Detect which cell encompasses the target text, then output its [x, y] center coordinate. 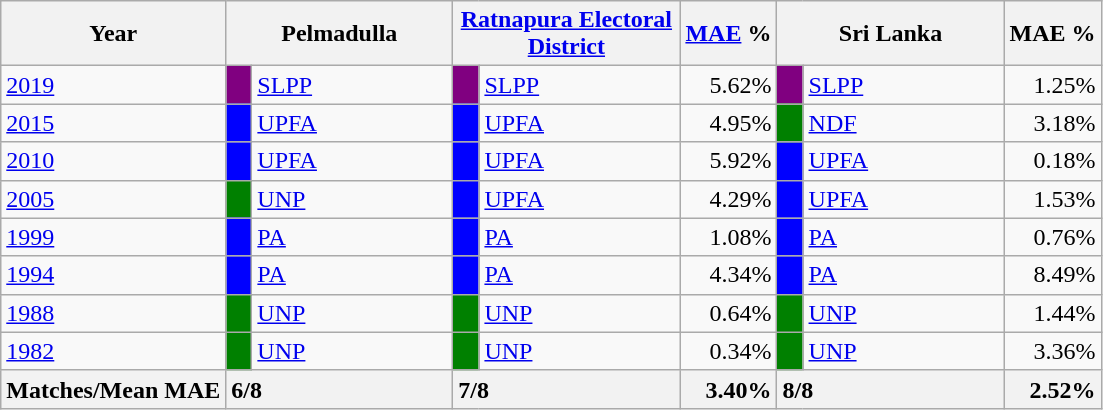
3.40% [728, 389]
0.76% [1052, 237]
6/8 [340, 389]
2010 [114, 161]
5.62% [728, 85]
2015 [114, 123]
4.34% [728, 275]
7/8 [566, 389]
8/8 [890, 389]
0.18% [1052, 161]
NDF [904, 123]
1.53% [1052, 199]
Year [114, 34]
3.36% [1052, 351]
8.49% [1052, 275]
4.95% [728, 123]
2019 [114, 85]
Sri Lanka [890, 34]
2.52% [1052, 389]
1988 [114, 313]
3.18% [1052, 123]
Pelmadulla [340, 34]
1982 [114, 351]
1.44% [1052, 313]
1999 [114, 237]
2005 [114, 199]
Ratnapura Electoral District [566, 34]
4.29% [728, 199]
1.25% [1052, 85]
1994 [114, 275]
0.34% [728, 351]
Matches/Mean MAE [114, 389]
0.64% [728, 313]
1.08% [728, 237]
5.92% [728, 161]
